Scan for the cell matching the given text and deliver its (X, Y) coordinate at center. 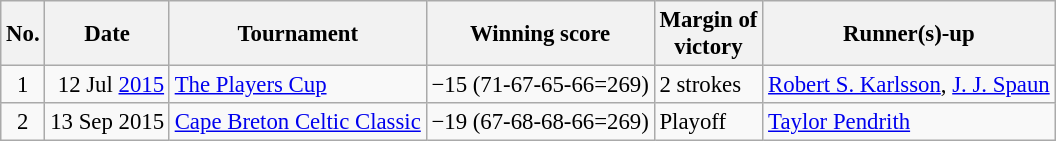
Playoff (708, 122)
12 Jul 2015 (107, 85)
Margin ofvictory (708, 34)
Winning score (540, 34)
The Players Cup (298, 85)
Runner(s)-up (909, 34)
Cape Breton Celtic Classic (298, 122)
No. (23, 34)
−19 (67-68-68-66=269) (540, 122)
2 (23, 122)
1 (23, 85)
Tournament (298, 34)
Taylor Pendrith (909, 122)
Robert S. Karlsson, J. J. Spaun (909, 85)
−15 (71-67-65-66=269) (540, 85)
2 strokes (708, 85)
13 Sep 2015 (107, 122)
Date (107, 34)
